Provide the [x, y] coordinate of the cell's center where the given text is located.  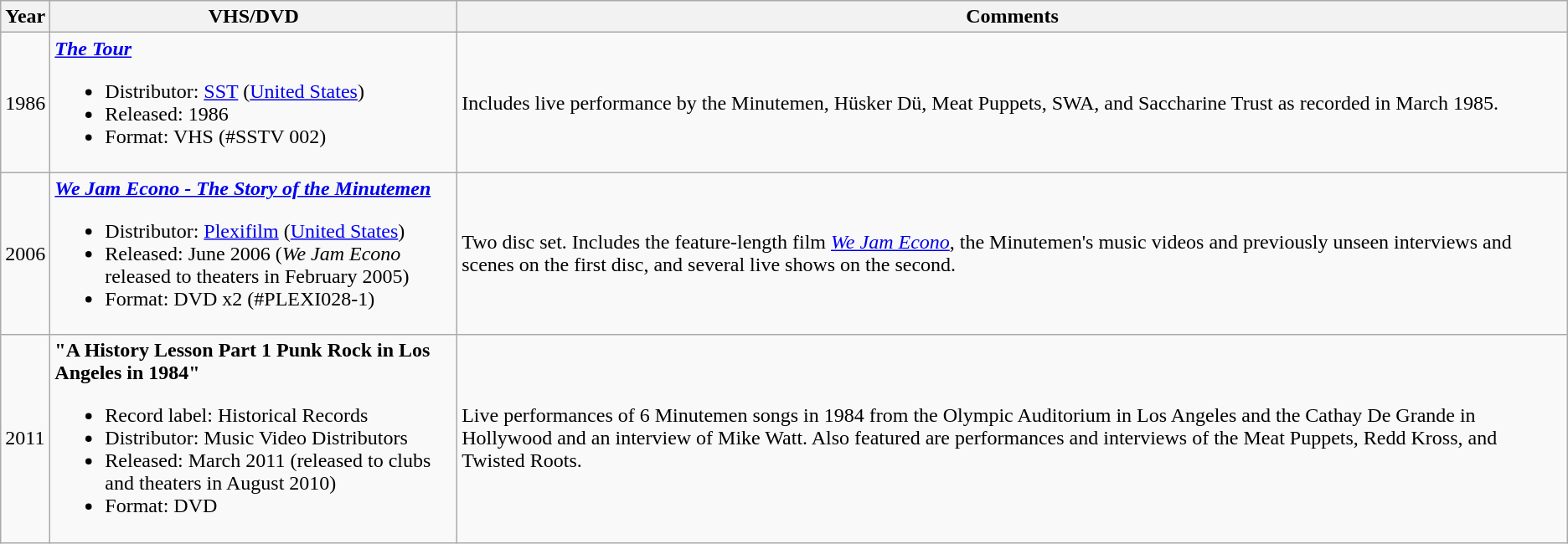
The TourDistributor: SST (United States)Released: 1986Format: VHS (#SSTV 002) [254, 102]
Comments [1013, 17]
Includes live performance by the Minutemen, Hüsker Dü, Meat Puppets, SWA, and Saccharine Trust as recorded in March 1985. [1013, 102]
1986 [25, 102]
2011 [25, 439]
VHS/DVD [254, 17]
2006 [25, 254]
Year [25, 17]
